Return the [X, Y] coordinate for the center point of the cell that contains the specified text.  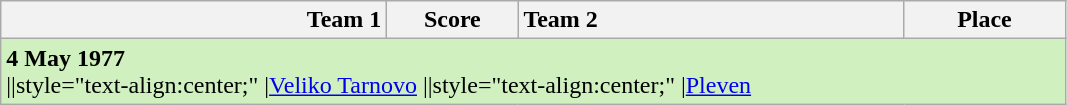
4 May 1977||style="text-align:center;" |Veliko Tarnovo ||style="text-align:center;" |Pleven [533, 72]
Team 2 [711, 20]
Place [984, 20]
Score [452, 20]
Team 1 [194, 20]
